Return the (X, Y) coordinate for the center point of the cell that contains the specified text.  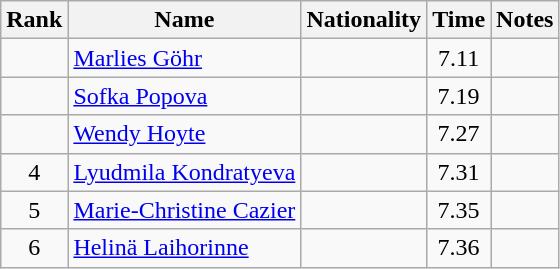
Sofka Popova (184, 96)
Notes (525, 20)
7.27 (459, 134)
5 (34, 210)
Wendy Hoyte (184, 134)
7.19 (459, 96)
Marlies Göhr (184, 58)
7.36 (459, 248)
7.35 (459, 210)
4 (34, 172)
7.31 (459, 172)
Rank (34, 20)
Name (184, 20)
Time (459, 20)
Helinä Laihorinne (184, 248)
Nationality (364, 20)
6 (34, 248)
7.11 (459, 58)
Lyudmila Kondratyeva (184, 172)
Marie-Christine Cazier (184, 210)
